Determine the (X, Y) coordinate at the center of the cell enclosing the given text.  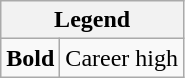
Legend (92, 20)
Career high (122, 58)
Bold (30, 58)
